Return (x, y) of the center of cell containing provided text 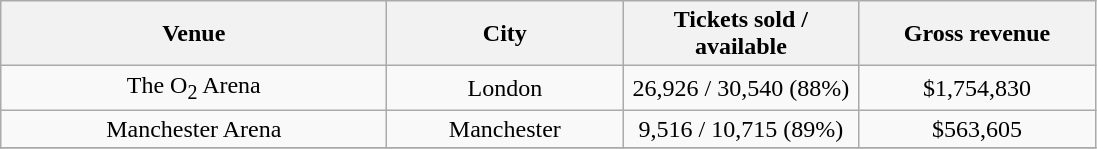
26,926 / 30,540 (88%) (741, 88)
$563,605 (977, 129)
Manchester Arena (194, 129)
9,516 / 10,715 (89%) (741, 129)
$1,754,830 (977, 88)
Gross revenue (977, 34)
Tickets sold / available (741, 34)
The O2 Arena (194, 88)
Venue (194, 34)
City (505, 34)
London (505, 88)
Manchester (505, 129)
